Return the [X, Y] coordinate for the center point of the cell that contains the specified text.  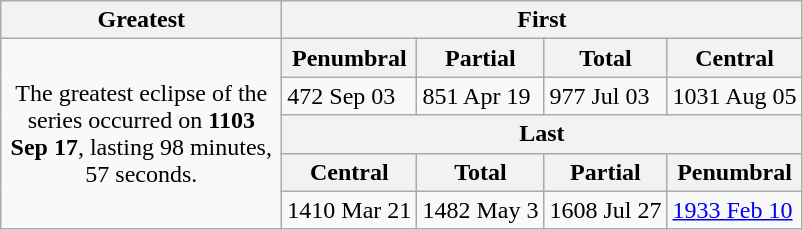
472 Sep 03 [350, 96]
1933 Feb 10 [734, 210]
Greatest [142, 20]
851 Apr 19 [480, 96]
1482 May 3 [480, 210]
977 Jul 03 [606, 96]
The greatest eclipse of the series occurred on 1103 Sep 17, lasting 98 minutes, 57 seconds. [142, 134]
Last [542, 134]
1608 Jul 27 [606, 210]
1031 Aug 05 [734, 96]
1410 Mar 21 [350, 210]
First [542, 20]
